Return the (x, y) coordinate for the center point of the cell that contains the specified text.  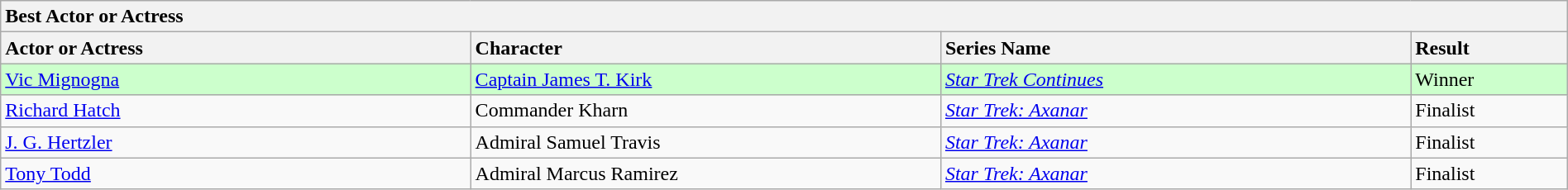
Admiral Marcus Ramirez (705, 173)
Vic Mignogna (236, 79)
Admiral Samuel Travis (705, 142)
Character (705, 48)
Result (1489, 48)
J. G. Hertzler (236, 142)
Commander Kharn (705, 111)
Winner (1489, 79)
Tony Todd (236, 173)
Series Name (1175, 48)
Actor or Actress (236, 48)
Star Trek Continues (1175, 79)
Captain James T. Kirk (705, 79)
Best Actor or Actress (784, 17)
Richard Hatch (236, 111)
